Provide the (X, Y) coordinate of the cell's center where the given text is located.  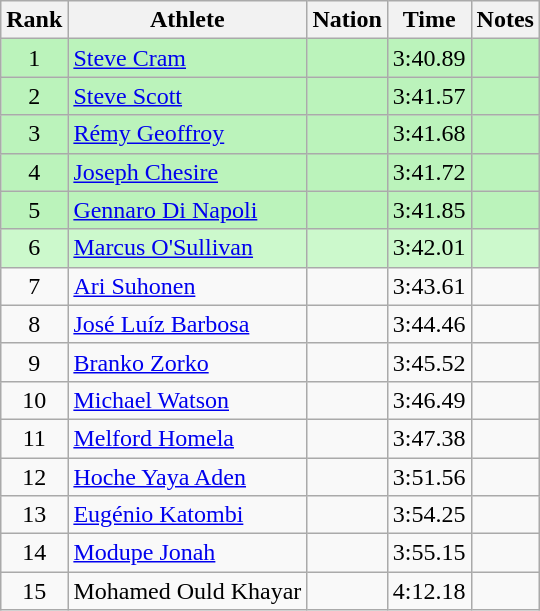
Rémy Geoffroy (188, 134)
Branko Zorko (188, 362)
Mohamed Ould Khayar (188, 591)
3:46.49 (429, 400)
9 (34, 362)
Modupe Jonah (188, 553)
Michael Watson (188, 400)
1 (34, 58)
6 (34, 248)
3:41.72 (429, 172)
Hoche Yaya Aden (188, 477)
15 (34, 591)
8 (34, 324)
3:43.61 (429, 286)
14 (34, 553)
Ari Suhonen (188, 286)
Athlete (188, 20)
3:42.01 (429, 248)
José Luíz Barbosa (188, 324)
Nation (347, 20)
3:40.89 (429, 58)
12 (34, 477)
3:45.52 (429, 362)
Steve Scott (188, 96)
Time (429, 20)
3:55.15 (429, 553)
10 (34, 400)
13 (34, 515)
4 (34, 172)
3 (34, 134)
3:54.25 (429, 515)
4:12.18 (429, 591)
Rank (34, 20)
Marcus O'Sullivan (188, 248)
3:44.46 (429, 324)
Gennaro Di Napoli (188, 210)
Notes (505, 20)
Steve Cram (188, 58)
3:41.85 (429, 210)
Joseph Chesire (188, 172)
2 (34, 96)
3:41.57 (429, 96)
11 (34, 438)
3:47.38 (429, 438)
Eugénio Katombi (188, 515)
5 (34, 210)
3:51.56 (429, 477)
Melford Homela (188, 438)
7 (34, 286)
3:41.68 (429, 134)
